Locate the cell with the specified text and output its (X, Y) center coordinate. 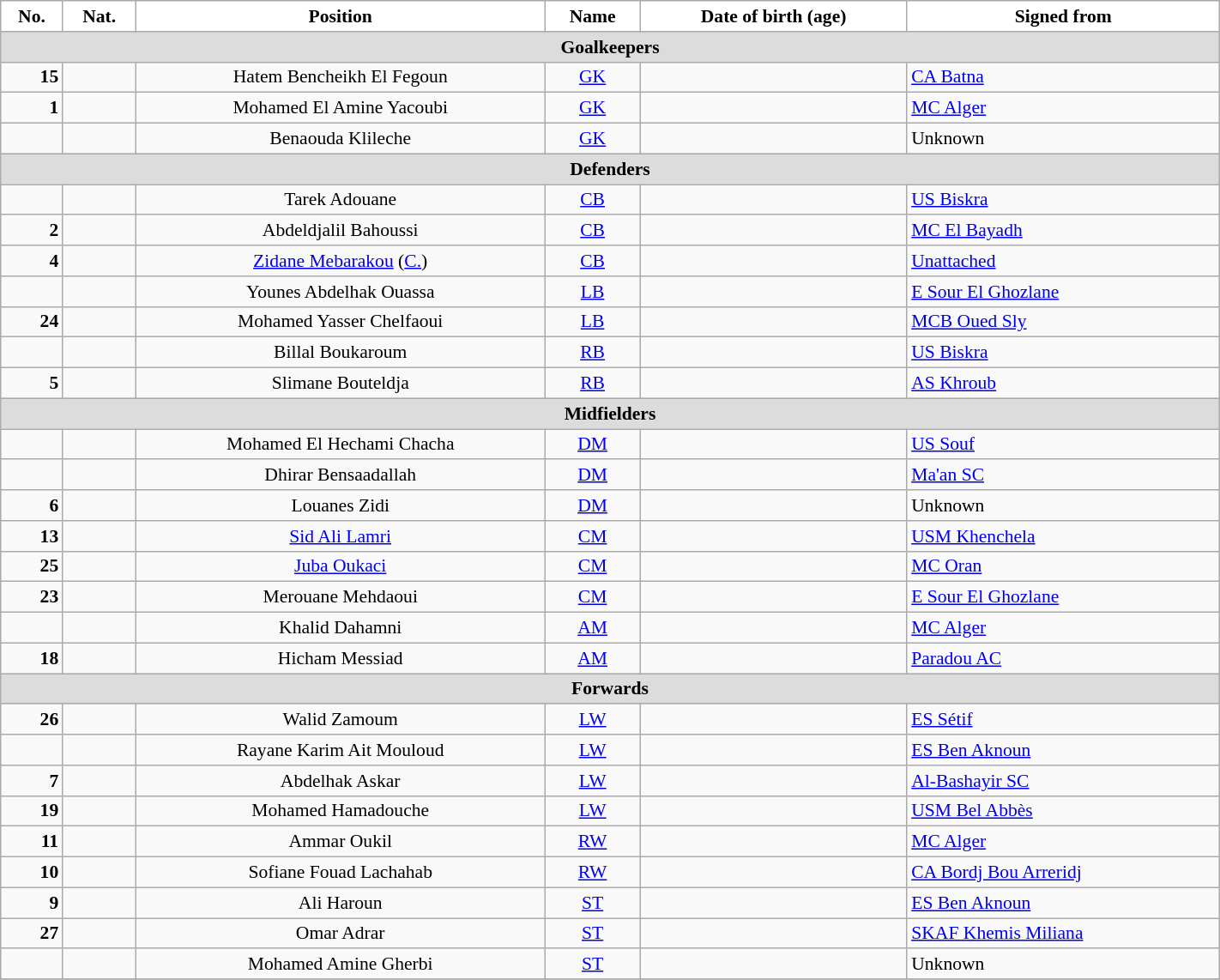
Dhirar Bensaadallah (340, 475)
15 (32, 77)
Abdelhak Askar (340, 781)
Zidane Mebarakou (C.) (340, 261)
6 (32, 505)
Mohamed Amine Gherbi (340, 965)
Billal Boukaroum (340, 353)
MCB Oued Sly (1063, 322)
Rayane Karim Ait Mouloud (340, 750)
Mohamed El Amine Yacoubi (340, 108)
USM Bel Abbès (1063, 811)
Mohamed El Hechami Chacha (340, 445)
US Souf (1063, 445)
Date of birth (age) (774, 16)
Ammar Oukil (340, 842)
Unattached (1063, 261)
Sofiane Fouad Lachahab (340, 873)
Ma'an SC (1063, 475)
Omar Adrar (340, 934)
Juba Oukaci (340, 566)
19 (32, 811)
11 (32, 842)
SKAF Khemis Miliana (1063, 934)
Abdeldjalil Bahoussi (340, 231)
9 (32, 903)
2 (32, 231)
23 (32, 597)
1 (32, 108)
Position (340, 16)
Hatem Bencheikh El Fegoun (340, 77)
25 (32, 566)
Al-Bashayir SC (1063, 781)
USM Khenchela (1063, 536)
Mohamed Hamadouche (340, 811)
Mohamed Yasser Chelfaoui (340, 322)
AS Khroub (1063, 384)
Tarek Adouane (340, 200)
No. (32, 16)
CA Batna (1063, 77)
Name (592, 16)
Sid Ali Lamri (340, 536)
Midfielders (610, 414)
Walid Zamoum (340, 720)
Slimane Bouteldja (340, 384)
MC Oran (1063, 566)
Forwards (610, 689)
Hicham Messiad (340, 658)
24 (32, 322)
Louanes Zidi (340, 505)
Merouane Mehdaoui (340, 597)
Ali Haroun (340, 903)
CA Bordj Bou Arreridj (1063, 873)
4 (32, 261)
Younes Abdelhak Ouassa (340, 292)
Benaouda Klileche (340, 139)
18 (32, 658)
Khalid Dahamni (340, 628)
Signed from (1063, 16)
5 (32, 384)
Goalkeepers (610, 47)
26 (32, 720)
7 (32, 781)
13 (32, 536)
Paradou AC (1063, 658)
MC El Bayadh (1063, 231)
27 (32, 934)
10 (32, 873)
Nat. (100, 16)
ES Sétif (1063, 720)
Defenders (610, 169)
